From the cell containing the given text, extract its center point as (X, Y) coordinate. 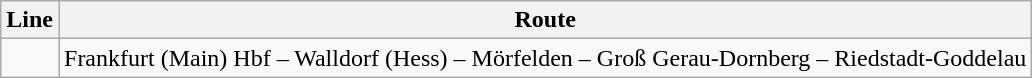
Frankfurt (Main) Hbf – Walldorf (Hess) – Mörfelden – Groß Gerau-Dornberg – Riedstadt-Goddelau (544, 58)
Line (30, 20)
Route (544, 20)
